Capture the cell that displays the provided text and extract its (X, Y) central coordinate. 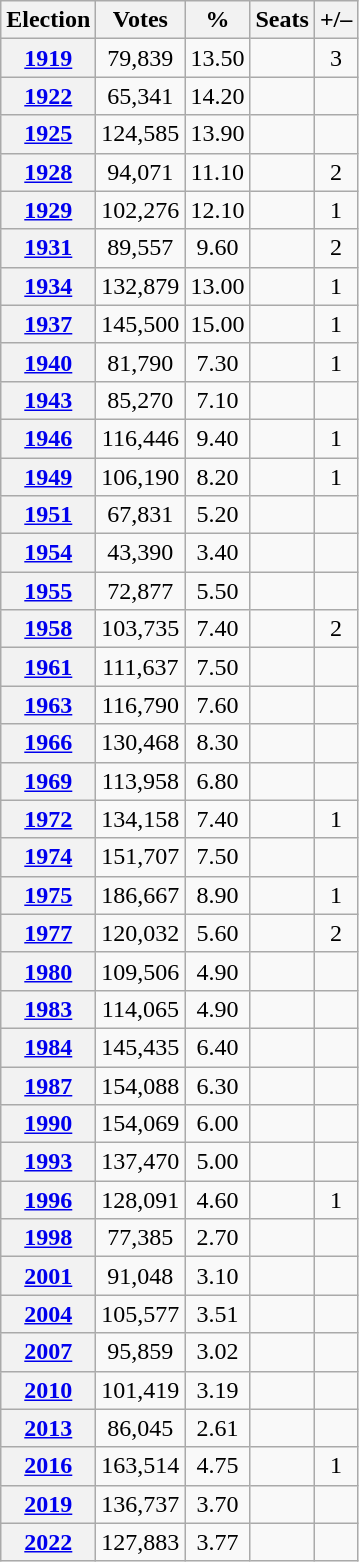
105,577 (140, 1314)
109,506 (140, 971)
116,446 (140, 438)
103,735 (140, 629)
154,069 (140, 1124)
77,385 (140, 1238)
2010 (48, 1390)
3.10 (218, 1276)
6.30 (218, 1085)
67,831 (140, 515)
2001 (48, 1276)
1972 (48, 819)
120,032 (140, 933)
85,270 (140, 400)
3.77 (218, 1542)
134,158 (140, 819)
1951 (48, 515)
145,435 (140, 1047)
15.00 (218, 324)
8.90 (218, 895)
1955 (48, 591)
1983 (48, 1009)
2007 (48, 1352)
1943 (48, 400)
3.19 (218, 1390)
81,790 (140, 362)
132,879 (140, 286)
1966 (48, 743)
1940 (48, 362)
106,190 (140, 477)
1987 (48, 1085)
2.70 (218, 1238)
1925 (48, 134)
43,390 (140, 553)
1919 (48, 58)
7.30 (218, 362)
8.30 (218, 743)
4.75 (218, 1466)
2.61 (218, 1428)
3.02 (218, 1352)
186,667 (140, 895)
7.60 (218, 705)
128,091 (140, 1200)
5.60 (218, 933)
14.20 (218, 96)
163,514 (140, 1466)
Election (48, 20)
1937 (48, 324)
7.10 (218, 400)
154,088 (140, 1085)
116,790 (140, 705)
2022 (48, 1542)
3 (336, 58)
12.10 (218, 210)
8.20 (218, 477)
Seats (282, 20)
1963 (48, 705)
13.90 (218, 134)
79,839 (140, 58)
2013 (48, 1428)
3.70 (218, 1504)
1954 (48, 553)
3.40 (218, 553)
2004 (48, 1314)
101,419 (140, 1390)
113,958 (140, 781)
5.50 (218, 591)
% (218, 20)
6.00 (218, 1124)
1949 (48, 477)
+/– (336, 20)
136,737 (140, 1504)
6.40 (218, 1047)
1993 (48, 1162)
3.51 (218, 1314)
145,500 (140, 324)
111,637 (140, 667)
124,585 (140, 134)
1922 (48, 96)
1931 (48, 248)
1961 (48, 667)
89,557 (140, 248)
1996 (48, 1200)
127,883 (140, 1542)
72,877 (140, 591)
1977 (48, 933)
95,859 (140, 1352)
5.00 (218, 1162)
1980 (48, 971)
1975 (48, 895)
151,707 (140, 857)
86,045 (140, 1428)
1974 (48, 857)
9.40 (218, 438)
1958 (48, 629)
1984 (48, 1047)
13.00 (218, 286)
13.50 (218, 58)
1934 (48, 286)
130,468 (140, 743)
1946 (48, 438)
2016 (48, 1466)
1969 (48, 781)
91,048 (140, 1276)
65,341 (140, 96)
6.80 (218, 781)
4.60 (218, 1200)
1928 (48, 172)
1929 (48, 210)
102,276 (140, 210)
2019 (48, 1504)
1998 (48, 1238)
114,065 (140, 1009)
9.60 (218, 248)
5.20 (218, 515)
94,071 (140, 172)
137,470 (140, 1162)
1990 (48, 1124)
11.10 (218, 172)
Votes (140, 20)
